Pinpoint the cell where the given text exists, returning its (x, y) midpoint coordinate. 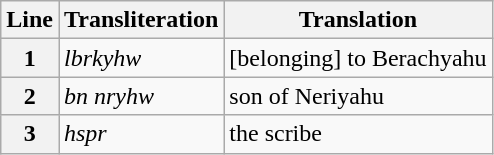
son of Neriyahu (358, 96)
2 (30, 96)
Translation (358, 20)
hspr (140, 134)
Line (30, 20)
1 (30, 58)
the scribe (358, 134)
Transliteration (140, 20)
lbrkyhw (140, 58)
bn nryhw (140, 96)
3 (30, 134)
[belonging] to Berachyahu (358, 58)
